Search for the cell housing the specified text and yield its [x, y] center coordinate. 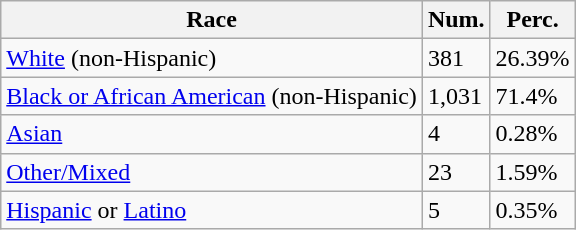
Black or African American (non-Hispanic) [212, 96]
0.28% [532, 134]
1.59% [532, 172]
Perc. [532, 20]
1,031 [456, 96]
71.4% [532, 96]
Asian [212, 134]
5 [456, 210]
Hispanic or Latino [212, 210]
Num. [456, 20]
Race [212, 20]
23 [456, 172]
26.39% [532, 58]
White (non-Hispanic) [212, 58]
0.35% [532, 210]
4 [456, 134]
Other/Mixed [212, 172]
381 [456, 58]
